Provide the [X, Y] coordinate of the cell's center where the given text is located.  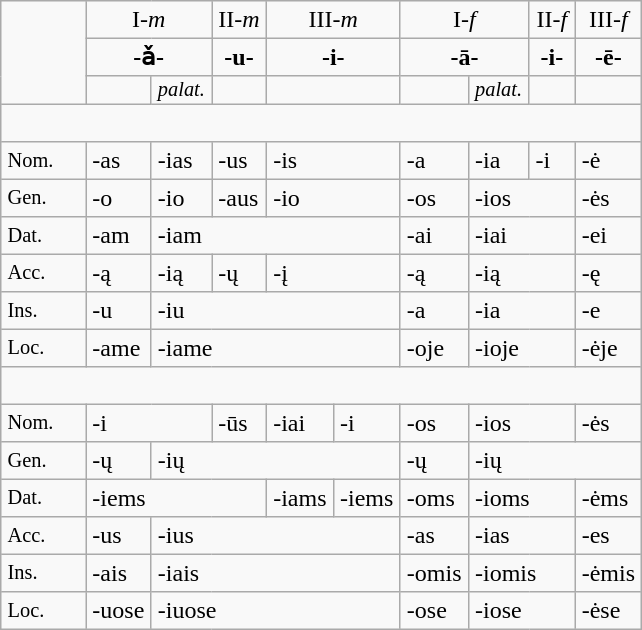
-ǎ- [149, 57]
-iose [522, 610]
-am [118, 235]
-iais [276, 573]
-iomis [522, 573]
-iu [276, 310]
-ūs [240, 423]
-is [333, 160]
III-f [608, 20]
-ioje [522, 348]
-e [608, 310]
II-f [552, 20]
-iuose [276, 610]
-o [118, 198]
-uose [118, 610]
-iam [276, 235]
-ėms [608, 498]
-oje [434, 348]
-es [608, 535]
II-m [240, 20]
-aus [240, 198]
-ioms [522, 498]
-ę [608, 273]
-ai [434, 235]
-ius [276, 535]
-oms [434, 498]
-ē- [608, 57]
-ā- [464, 57]
-u- [240, 57]
-iams [300, 498]
-ose [434, 610]
-į [333, 273]
I-f [464, 20]
I-m [149, 20]
-iame [276, 348]
-ėmis [608, 573]
-u [118, 310]
-omis [434, 573]
III-m [333, 20]
-ėse [608, 610]
-ė [608, 160]
-ais [118, 573]
-ame [118, 348]
-ėje [608, 348]
-ei [608, 235]
